Search for the cell housing the specified text and yield its (X, Y) center coordinate. 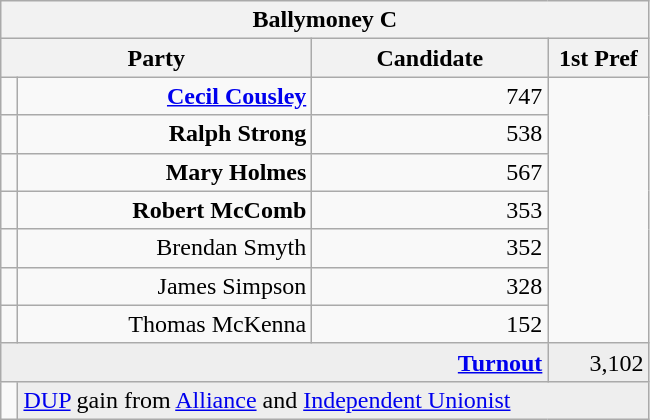
Candidate (430, 58)
3,102 (598, 362)
1st Pref (598, 58)
Turnout (274, 362)
DUP gain from Alliance and Independent Unionist (334, 400)
Brendan Smyth (165, 248)
352 (430, 248)
James Simpson (165, 286)
152 (430, 324)
Cecil Cousley (165, 96)
538 (430, 134)
Ralph Strong (165, 134)
747 (430, 96)
Mary Holmes (165, 172)
Thomas McKenna (165, 324)
328 (430, 286)
Party (156, 58)
567 (430, 172)
353 (430, 210)
Robert McComb (165, 210)
Ballymoney C (325, 20)
